Locate the cell with the specified text and output its [X, Y] center coordinate. 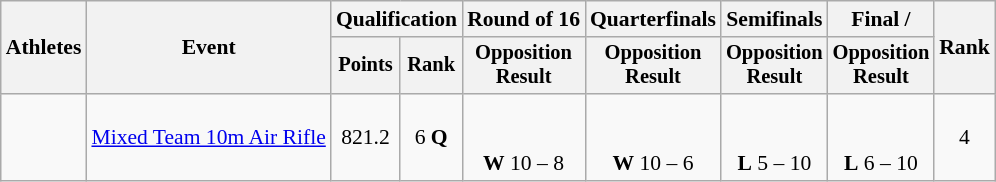
Round of 16 [524, 19]
Qualification [396, 19]
Final / [882, 19]
Athletes [44, 48]
L 5 – 10 [774, 138]
Event [208, 48]
W 10 – 8 [524, 138]
Mixed Team 10m Air Rifle [208, 138]
821.2 [366, 138]
L 6 – 10 [882, 138]
4 [964, 138]
Quarterfinals [653, 19]
6 Q [431, 138]
Points [366, 66]
W 10 – 6 [653, 138]
Semifinals [774, 19]
